From the cell containing the given text, extract its center point as [x, y] coordinate. 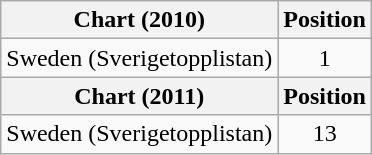
13 [325, 134]
Chart (2011) [140, 96]
1 [325, 58]
Chart (2010) [140, 20]
